From the cell containing the given text, extract its center point as [x, y] coordinate. 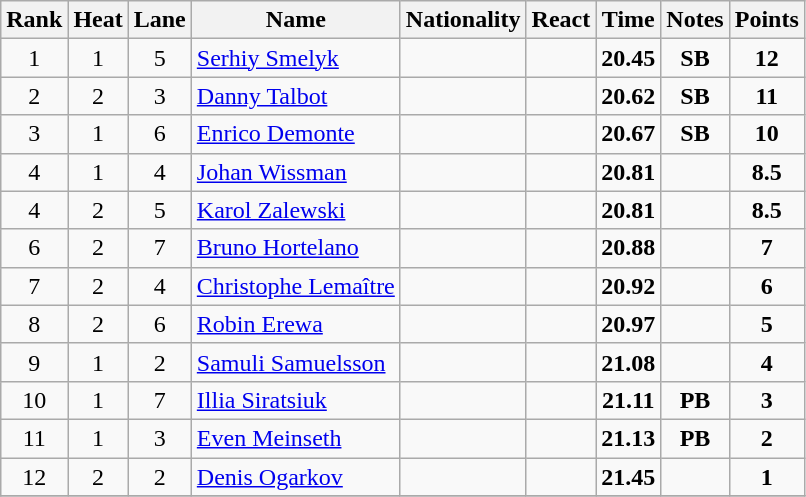
20.97 [628, 324]
Robin Erewa [296, 324]
8 [34, 324]
Danny Talbot [296, 96]
21.13 [628, 438]
React [561, 20]
Serhiy Smelyk [296, 58]
Name [296, 20]
Heat [98, 20]
Even Meinseth [296, 438]
Enrico Demonte [296, 134]
Denis Ogarkov [296, 477]
Notes [695, 20]
Bruno Hortelano [296, 248]
Karol Zalewski [296, 210]
Samuli Samuelsson [296, 362]
20.67 [628, 134]
21.45 [628, 477]
9 [34, 362]
20.92 [628, 286]
Time [628, 20]
21.11 [628, 400]
Illia Siratsiuk [296, 400]
Johan Wissman [296, 172]
Lane [160, 20]
Points [766, 20]
20.45 [628, 58]
20.88 [628, 248]
20.62 [628, 96]
Rank [34, 20]
Nationality [463, 20]
Christophe Lemaître [296, 286]
21.08 [628, 362]
